Return [x, y] of the center of cell containing provided text 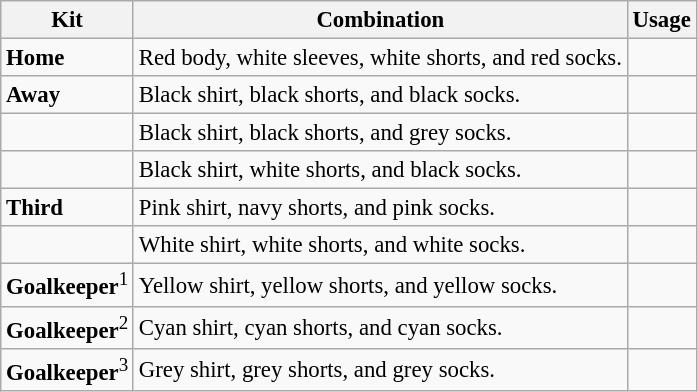
Yellow shirt, yellow shorts, and yellow socks. [380, 285]
Cyan shirt, cyan shorts, and cyan socks. [380, 327]
Home [68, 58]
Third [68, 208]
Black shirt, black shorts, and black socks. [380, 95]
Usage [662, 20]
Black shirt, black shorts, and grey socks. [380, 133]
Black shirt, white shorts, and black socks. [380, 170]
White shirt, white shorts, and white socks. [380, 245]
Pink shirt, navy shorts, and pink socks. [380, 208]
Combination [380, 20]
Red body, white sleeves, white shorts, and red socks. [380, 58]
Goalkeeper1 [68, 285]
Goalkeeper2 [68, 327]
Kit [68, 20]
Grey shirt, grey shorts, and grey socks. [380, 369]
Goalkeeper3 [68, 369]
Away [68, 95]
